Capture the cell that displays the provided text and extract its [x, y] central coordinate. 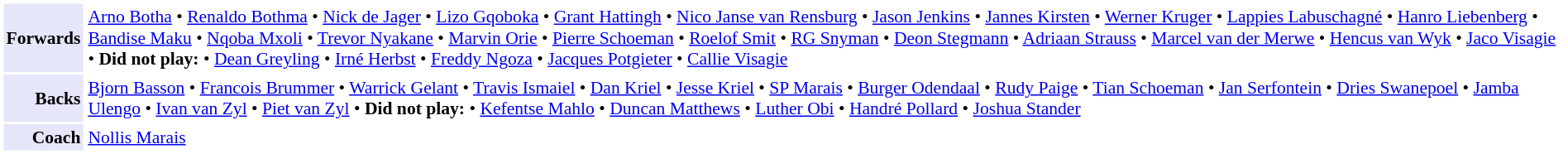
Coach [43, 137]
Nollis Marais [825, 137]
Forwards [43, 37]
Backs [43, 98]
